Capture the cell that displays the provided text and extract its (x, y) central coordinate. 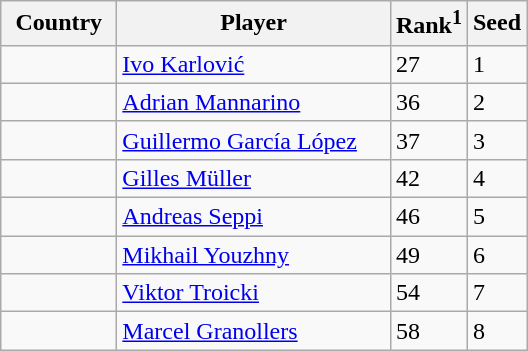
2 (496, 102)
Viktor Troicki (254, 293)
Seed (496, 24)
49 (428, 255)
8 (496, 331)
58 (428, 331)
1 (496, 64)
Adrian Mannarino (254, 102)
7 (496, 293)
Player (254, 24)
Country (59, 24)
Mikhail Youzhny (254, 255)
54 (428, 293)
Gilles Müller (254, 178)
Rank1 (428, 24)
Ivo Karlović (254, 64)
37 (428, 140)
42 (428, 178)
Andreas Seppi (254, 217)
4 (496, 178)
3 (496, 140)
6 (496, 255)
Marcel Granollers (254, 331)
46 (428, 217)
Guillermo García López (254, 140)
5 (496, 217)
36 (428, 102)
27 (428, 64)
